Search for the cell housing the specified text and yield its [X, Y] center coordinate. 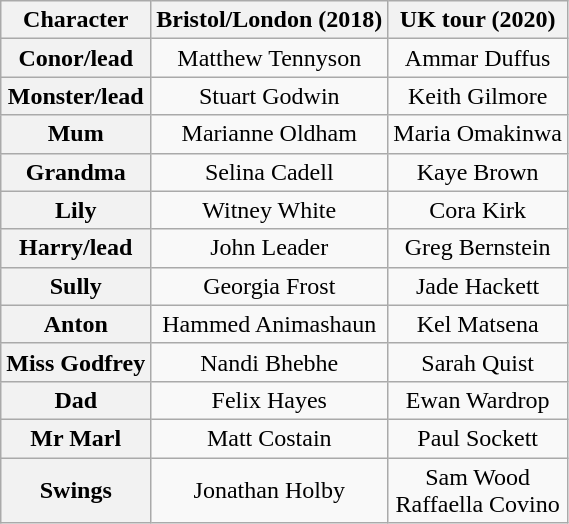
Paul Sockett [478, 438]
Selina Cadell [270, 172]
Mum [76, 134]
Lily [76, 210]
Sully [76, 286]
Maria Omakinwa [478, 134]
Grandma [76, 172]
Hammed Animashaun [270, 324]
Georgia Frost [270, 286]
Greg Bernstein [478, 248]
Monster/lead [76, 96]
Keith Gilmore [478, 96]
Matt Costain [270, 438]
Bristol/London (2018) [270, 20]
Harry/lead [76, 248]
Anton [76, 324]
Character [76, 20]
Swings [76, 490]
Conor/lead [76, 58]
Jonathan Holby [270, 490]
Cora Kirk [478, 210]
Nandi Bhebhe [270, 362]
Mr Marl [76, 438]
Ewan Wardrop [478, 400]
Miss Godfrey [76, 362]
Marianne Oldham [270, 134]
Witney White [270, 210]
John Leader [270, 248]
Kaye Brown [478, 172]
Sam WoodRaffaella Covino [478, 490]
Jade Hackett [478, 286]
Felix Hayes [270, 400]
UK tour (2020) [478, 20]
Dad [76, 400]
Kel Matsena [478, 324]
Sarah Quist [478, 362]
Stuart Godwin [270, 96]
Ammar Duffus [478, 58]
Matthew Tennyson [270, 58]
